Capture the cell that displays the provided text and extract its [X, Y] central coordinate. 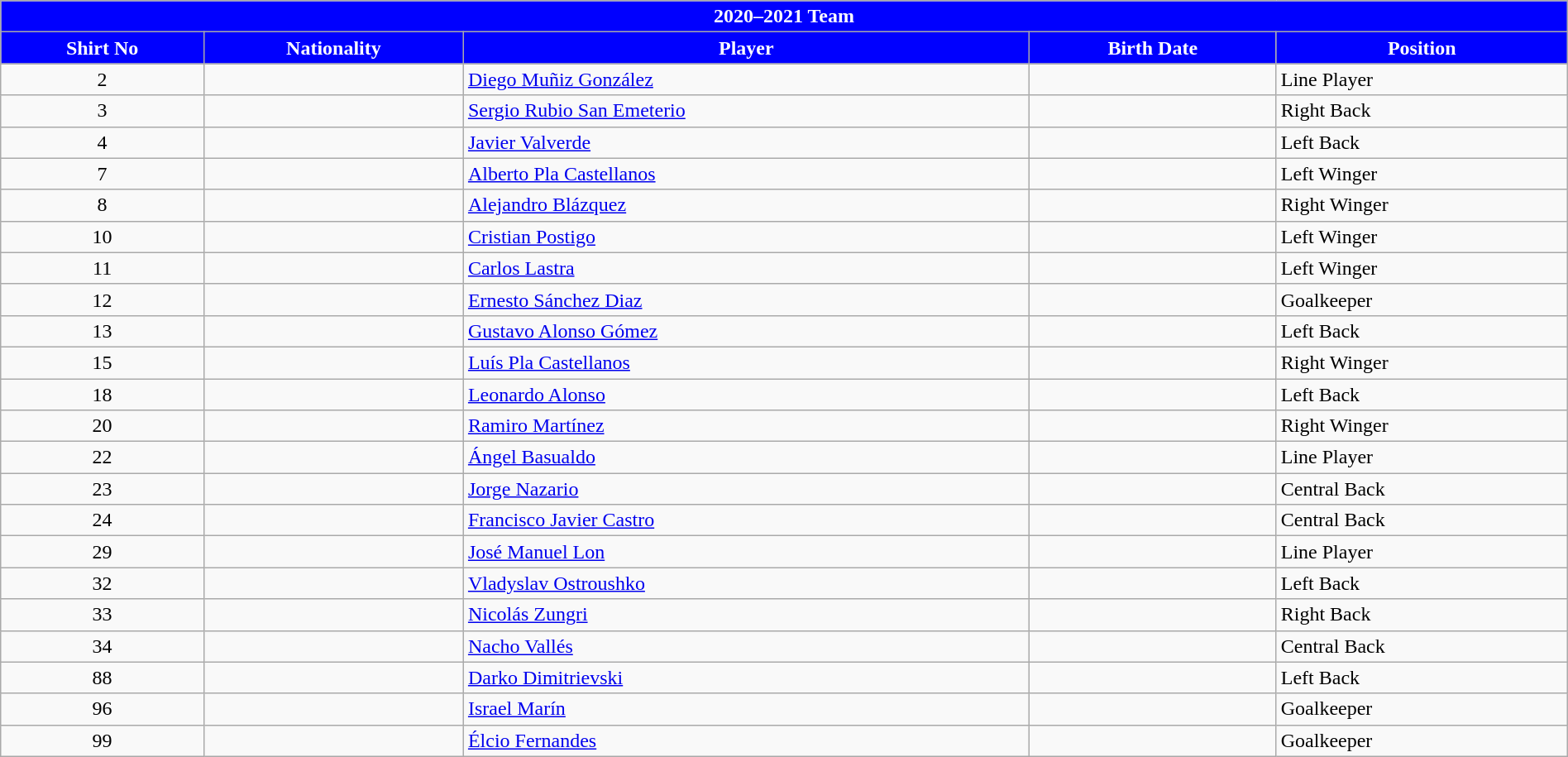
Leonardo Alonso [746, 395]
Alejandro Blázquez [746, 205]
99 [103, 740]
88 [103, 678]
Nationality [333, 48]
Ernesto Sánchez Diaz [746, 299]
Ángel Basualdo [746, 458]
Alberto Pla Castellanos [746, 174]
96 [103, 709]
Nicolás Zungri [746, 615]
Francisco Javier Castro [746, 520]
32 [103, 583]
Israel Marín [746, 709]
José Manuel Lon [746, 552]
10 [103, 237]
12 [103, 299]
Darko Dimitrievski [746, 678]
Javier Valverde [746, 142]
2 [103, 79]
13 [103, 331]
Shirt No [103, 48]
Cristian Postigo [746, 237]
Birth Date [1153, 48]
Gustavo Alonso Gómez [746, 331]
Ramiro Martínez [746, 426]
3 [103, 111]
Nacho Vallés [746, 646]
23 [103, 489]
11 [103, 268]
Position [1422, 48]
Sergio Rubio San Emeterio [746, 111]
20 [103, 426]
29 [103, 552]
Élcio Fernandes [746, 740]
22 [103, 458]
4 [103, 142]
24 [103, 520]
18 [103, 395]
33 [103, 615]
8 [103, 205]
7 [103, 174]
2020–2021 Team [784, 17]
Diego Muñiz González [746, 79]
Carlos Lastra [746, 268]
Luís Pla Castellanos [746, 362]
Jorge Nazario [746, 489]
15 [103, 362]
Vladyslav Ostroushko [746, 583]
Player [746, 48]
34 [103, 646]
